Detect which cell encompasses the target text, then output its (X, Y) center coordinate. 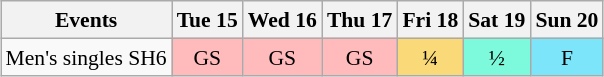
¼ (430, 56)
Events (86, 20)
Thu 17 (360, 20)
½ (496, 56)
Men's singles SH6 (86, 56)
Fri 18 (430, 20)
Sat 19 (496, 20)
F (566, 56)
Tue 15 (208, 20)
Sun 20 (566, 20)
Wed 16 (282, 20)
